Locate the cell with the specified text and output its (x, y) center coordinate. 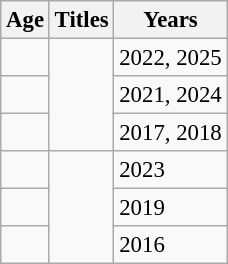
Titles (82, 20)
2017, 2018 (170, 133)
2016 (170, 245)
2023 (170, 170)
2019 (170, 208)
2022, 2025 (170, 58)
2021, 2024 (170, 95)
Age (26, 20)
Years (170, 20)
